Pinpoint the cell where the given text exists, returning its [X, Y] midpoint coordinate. 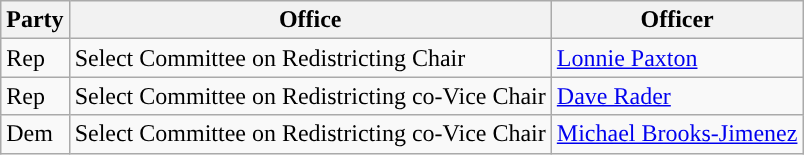
Officer [677, 20]
Party [35, 20]
Select Committee on Redistricting Chair [310, 58]
Lonnie Paxton [677, 58]
Dave Rader [677, 96]
Office [310, 20]
Michael Brooks-Jimenez [677, 134]
Dem [35, 134]
